For the text-containing cell, return its midpoint in (X, Y) coordinate format. 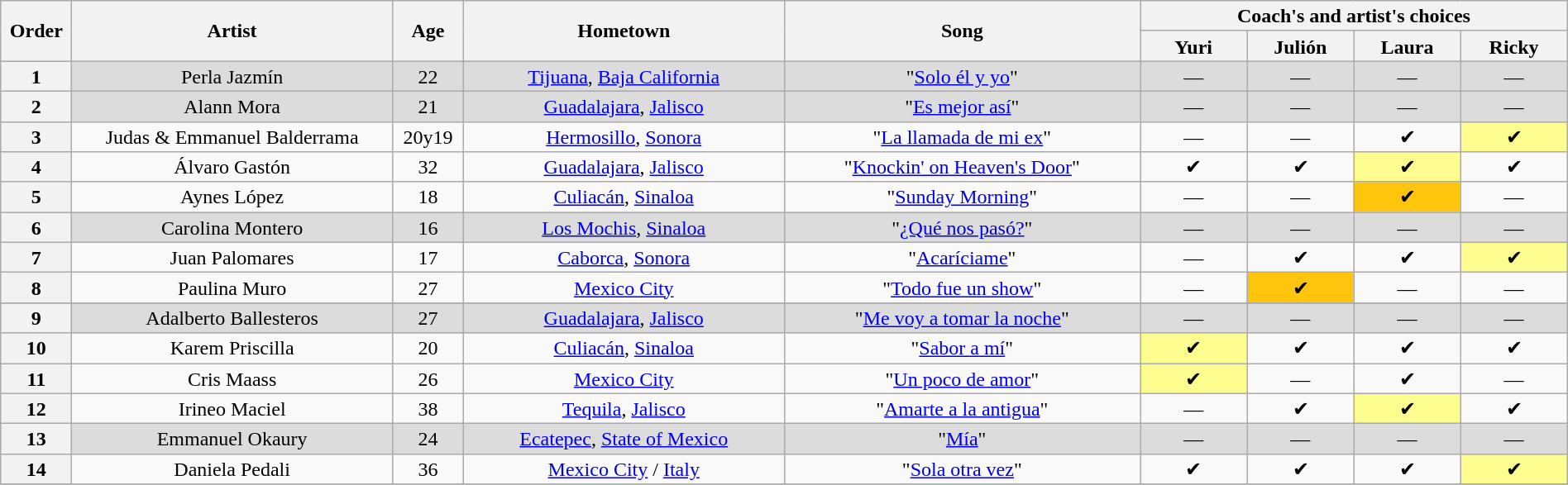
Álvaro Gastón (232, 167)
14 (36, 469)
2 (36, 106)
"La llamada de mi ex" (963, 137)
21 (428, 106)
Coach's and artist's choices (1355, 17)
5 (36, 197)
16 (428, 228)
"Mía" (963, 440)
8 (36, 288)
Mexico City / Italy (624, 469)
Artist (232, 31)
"Me voy a tomar la noche" (963, 317)
Caborca, Sonora (624, 258)
Karem Priscilla (232, 349)
"Sola otra vez" (963, 469)
"Amarte a la antigua" (963, 408)
"Solo él y yo" (963, 76)
32 (428, 167)
Song (963, 31)
24 (428, 440)
18 (428, 197)
12 (36, 408)
6 (36, 228)
20 (428, 349)
"Todo fue un show" (963, 288)
Tijuana, Baja California (624, 76)
17 (428, 258)
Alann Mora (232, 106)
Cris Maass (232, 378)
Order (36, 31)
Paulina Muro (232, 288)
10 (36, 349)
Laura (1408, 46)
7 (36, 258)
Ecatepec, State of Mexico (624, 440)
Yuri (1194, 46)
11 (36, 378)
38 (428, 408)
Aynes López (232, 197)
"Sabor a mí" (963, 349)
Daniela Pedali (232, 469)
Perla Jazmín (232, 76)
Carolina Montero (232, 228)
"Knockin' on Heaven's Door" (963, 167)
3 (36, 137)
Tequila, Jalisco (624, 408)
"Un poco de amor" (963, 378)
Los Mochis, Sinaloa (624, 228)
Juan Palomares (232, 258)
4 (36, 167)
1 (36, 76)
Julión (1300, 46)
20y19 (428, 137)
Hometown (624, 31)
Age (428, 31)
9 (36, 317)
Irineo Maciel (232, 408)
26 (428, 378)
22 (428, 76)
Adalberto Ballesteros (232, 317)
"¿Qué nos pasó?" (963, 228)
Emmanuel Okaury (232, 440)
"Sunday Morning" (963, 197)
Judas & Emmanuel Balderrama (232, 137)
Hermosillo, Sonora (624, 137)
13 (36, 440)
Ricky (1513, 46)
36 (428, 469)
"Acaríciame" (963, 258)
"Es mejor así" (963, 106)
